For the text-containing cell, return its midpoint in [X, Y] coordinate format. 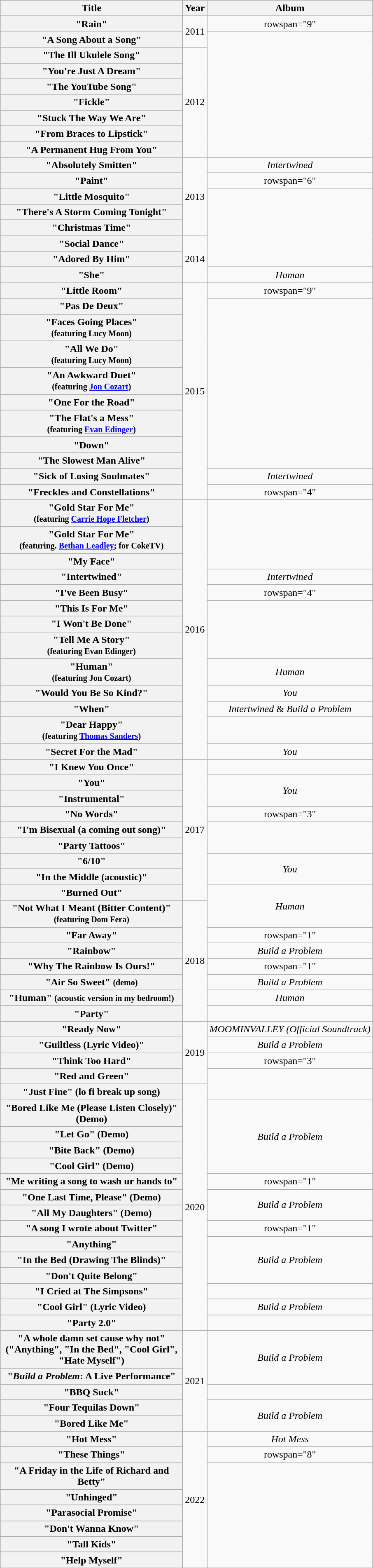
"No Words" [91, 814]
"The Slowest Man Alive" [91, 460]
"Unhinged" [91, 1497]
"An Awkward Duet" (featuring Jon Cozart) [91, 381]
"Bored Like Me" [91, 1423]
"Down" [91, 445]
"Little Room" [91, 291]
"The YouTube Song" [91, 87]
Year [195, 8]
2012 [195, 102]
"Don't Quite Belong" [91, 1275]
"The Ill Ukulele Song" [91, 55]
"Parasocial Promise" [91, 1513]
"Build a Problem: A Live Performance" [91, 1376]
"Human" (featuring Jon Cozart) [91, 672]
"Rain" [91, 24]
"Bored Like Me (Please Listen Closely)" (Demo) [91, 1113]
2016 [195, 630]
"One Last Time, Please" (Demo) [91, 1197]
"Help Myself" [91, 1560]
"A whole damn set cause why not" ("Anything", "In the Bed", "Cool Girl", "Hate Myself") [91, 1350]
"Party" [91, 1013]
rowspan="8" [290, 1455]
Hot Mess [290, 1439]
"I Cried at The Simpsons" [91, 1291]
"Far Away" [91, 935]
2018 [195, 961]
"Why The Rainbow Is Ours!" [91, 966]
2015 [195, 391]
"6/10" [91, 861]
"Not What I Meant (Bitter Content)" (featuring Dom Fera) [91, 914]
2014 [195, 259]
"Think Too Hard" [91, 1060]
2017 [195, 830]
"Party Tattoos" [91, 846]
"Absolutely Smitten" [91, 165]
"Four Tequilas Down" [91, 1408]
"Dear Happy" (featuring Thomas Sanders) [91, 730]
"Adored By Him" [91, 259]
"Red and Green" [91, 1076]
"Instrumental" [91, 798]
"Cool Girl" (Demo) [91, 1166]
2019 [195, 1052]
"In the Bed (Drawing The Blinds)" [91, 1260]
"This Is For Me" [91, 608]
"Sick of Losing Soulmates" [91, 476]
"Cool Girl" (Lyric Video) [91, 1307]
"There's A Storm Coming Tonight" [91, 212]
"Don't Wanna Know" [91, 1528]
Title [91, 8]
"Would You Be So Kind?" [91, 693]
"Freckles and Constellations" [91, 492]
"Burned Out" [91, 893]
2021 [195, 1381]
"Guiltless (Lyric Video)" [91, 1045]
"Christmas Time" [91, 228]
2022 [195, 1500]
"Ready Now" [91, 1029]
Album [290, 8]
"Faces Going Places" (featuring Lucy Moon) [91, 327]
"My Face" [91, 561]
"Tall Kids" [91, 1544]
"Let Go" (Demo) [91, 1134]
"All We Do" (featuring Lucy Moon) [91, 354]
"From Braces to Lipstick" [91, 134]
"When" [91, 709]
rowspan="6" [290, 180]
"Just Fine" (lo fi break up song) [91, 1092]
Intertwined & Build a Problem [290, 709]
"A Song About a Song" [91, 40]
"Party 2.0" [91, 1322]
"Secret For the Mad" [91, 751]
"All My Daughters" (Demo) [91, 1213]
"The Flat's a Mess" (featuring Evan Edinger) [91, 424]
2020 [195, 1207]
2013 [195, 196]
"Hot Mess" [91, 1439]
"Paint" [91, 180]
"Anything" [91, 1244]
"A Permanent Hug From You" [91, 149]
2011 [195, 32]
"Bite Back" (Demo) [91, 1150]
"I'm Bisexual (a coming out song)" [91, 830]
"Stuck The Way We Are" [91, 118]
"One For the Road" [91, 402]
"Little Mosquito" [91, 197]
MOOMINVALLEY (Official Soundtrack) [290, 1029]
"BBQ Suck" [91, 1392]
"Tell Me A Story" (featuring Evan Edinger) [91, 645]
"Intertwined" [91, 577]
"Gold Star For Me" (featuring. Bethan Leadley; for CokeTV) [91, 540]
"You're Just A Dream" [91, 71]
"Rainbow" [91, 951]
"I've Been Busy" [91, 593]
"Air So Sweet" (demo) [91, 982]
"I Knew You Once" [91, 767]
"You" [91, 783]
"In the Middle (acoustic)" [91, 877]
"These Things" [91, 1455]
"A Friday in the Life of Richard and Betty" [91, 1476]
"Fickle" [91, 102]
"Gold Star For Me" (featuring Carrie Hope Fletcher) [91, 513]
"Me writing a song to wash ur hands to" [91, 1181]
"I Won't Be Done" [91, 624]
"Social Dance" [91, 244]
"She" [91, 275]
"A song I wrote about Twitter" [91, 1228]
"Pas De Deux" [91, 306]
"Human" (acoustic version in my bedroom!) [91, 998]
